Extract the [x, y] coordinate from the center of the cell holding the provided text.  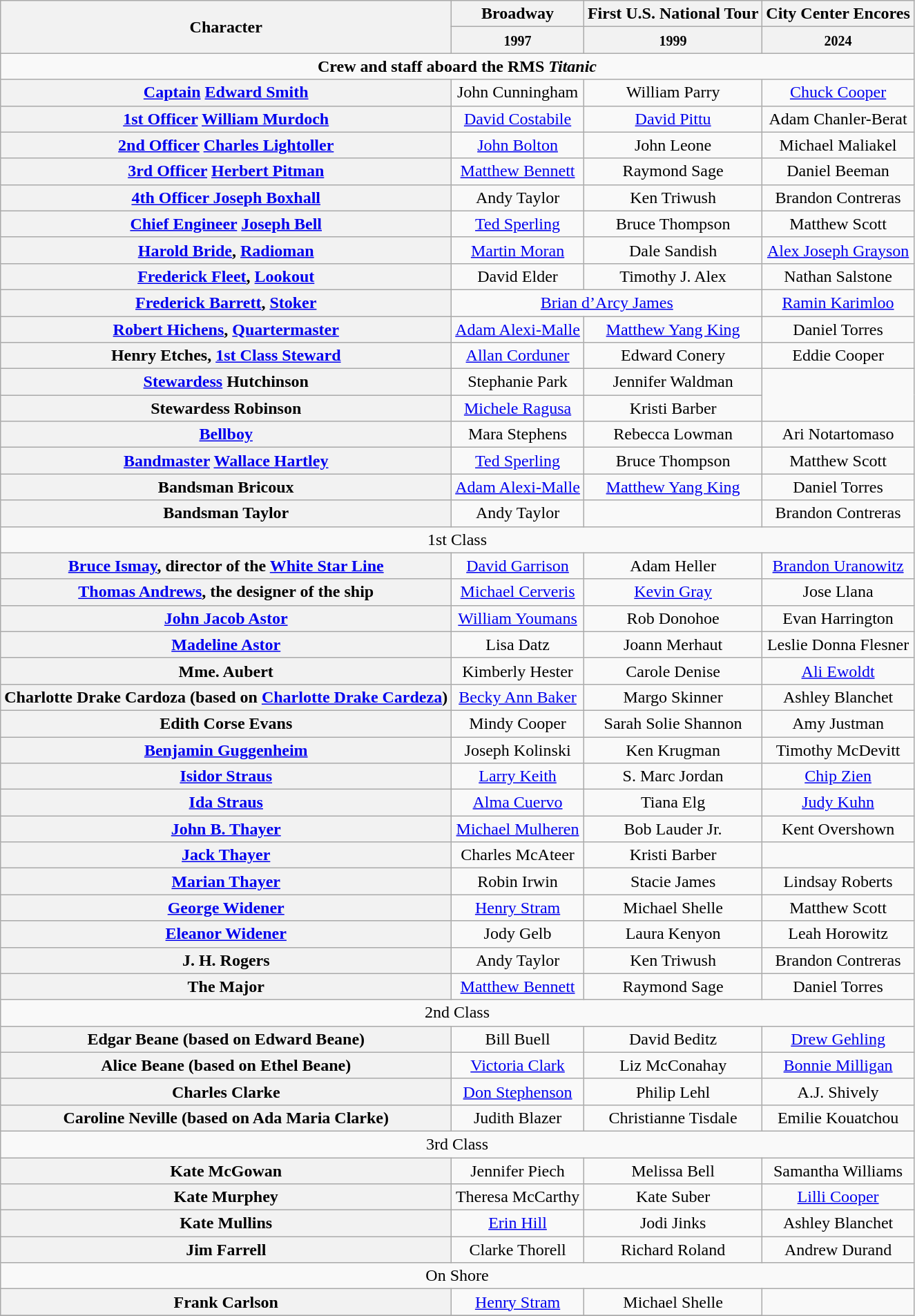
Crew and staff aboard the RMS Titanic [457, 66]
Mindy Cooper [518, 723]
Ari Notartomaso [838, 435]
Stephanie Park [518, 382]
2024 [838, 40]
Samantha Williams [838, 1171]
Robin Irwin [518, 881]
Benjamin Guggenheim [227, 750]
1999 [673, 40]
Timothy J. Alex [673, 276]
Isidor Straus [227, 776]
Frank Carlson [227, 1302]
William Youmans [518, 618]
Judith Blazer [518, 1118]
4th Officer Joseph Boxhall [227, 198]
Joann Merhaut [673, 645]
Robert Hichens, Quartermaster [227, 330]
Alma Cuervo [518, 803]
Leslie Donna Flesner [838, 645]
Lisa Datz [518, 645]
David Costabile [518, 119]
Amy Justman [838, 723]
Captain Edward Smith [227, 93]
Henry Etches, 1st Class Steward [227, 356]
William Parry [673, 93]
Jennifer Waldman [673, 382]
Edith Corse Evans [227, 723]
Jennifer Piech [518, 1171]
On Shore [457, 1276]
Charles McAteer [518, 855]
Eddie Cooper [838, 356]
A.J. Shively [838, 1091]
Character [227, 27]
Michael Mulheren [518, 829]
Bob Lauder Jr. [673, 829]
Kate Murphey [227, 1197]
Chip Zien [838, 776]
Chuck Cooper [838, 93]
Bellboy [227, 435]
Judy Kuhn [838, 803]
Evan Harrington [838, 618]
Frederick Fleet, Lookout [227, 276]
Edgar Beane (based on Edward Beane) [227, 1039]
Lindsay Roberts [838, 881]
Broadway [518, 14]
Chief Engineer Joseph Bell [227, 224]
Philip Lehl [673, 1091]
Don Stephenson [518, 1091]
Victoria Clark [518, 1065]
Carole Denise [673, 671]
Brandon Uranowitz [838, 566]
Jim Farrell [227, 1250]
Daniel Beeman [838, 171]
Marian Thayer [227, 881]
Bonnie Milligan [838, 1065]
Drew Gehling [838, 1039]
3rd Officer Herbert Pitman [227, 171]
Mme. Aubert [227, 671]
Andrew Durand [838, 1250]
John B. Thayer [227, 829]
Ali Ewoldt [838, 671]
Sarah Solie Shannon [673, 723]
Kate Suber [673, 1197]
Edward Conery [673, 356]
Bandsman Bricoux [227, 487]
Bill Buell [518, 1039]
David Pittu [673, 119]
Michael Maliakel [838, 145]
Martin Moran [518, 250]
Alex Joseph Grayson [838, 250]
Dale Sandish [673, 250]
Emilie Kouatchou [838, 1118]
Ida Straus [227, 803]
2nd Class [457, 1013]
Thomas Andrews, the designer of the ship [227, 592]
1997 [518, 40]
John Cunningham [518, 93]
Allan Corduner [518, 356]
Theresa McCarthy [518, 1197]
Timothy McDevitt [838, 750]
Jody Gelb [518, 934]
1st Officer William Murdoch [227, 119]
Jose Llana [838, 592]
Ken Krugman [673, 750]
Michele Ragusa [518, 408]
Kent Overshown [838, 829]
Rob Donohoe [673, 618]
Rebecca Lowman [673, 435]
Joseph Kolinski [518, 750]
Harold Bride, Radioman [227, 250]
Kimberly Hester [518, 671]
Tiana Elg [673, 803]
Madeline Astor [227, 645]
Mara Stephens [518, 435]
First U.S. National Tour [673, 14]
Michael Cerveris [518, 592]
Ramin Karimloo [838, 303]
David Elder [518, 276]
David Beditz [673, 1039]
Laura Kenyon [673, 934]
Alice Beane (based on Ethel Beane) [227, 1065]
Kate McGowan [227, 1171]
David Garrison [518, 566]
Nathan Salstone [838, 276]
S. Marc Jordan [673, 776]
John Jacob Astor [227, 618]
Bandsman Taylor [227, 513]
Christianne Tisdale [673, 1118]
Kevin Gray [673, 592]
Jodi Jinks [673, 1223]
Becky Ann Baker [518, 697]
Margo Skinner [673, 697]
Larry Keith [518, 776]
George Widener [227, 908]
Brian d’Arcy James [607, 303]
Clarke Thorell [518, 1250]
Erin Hill [518, 1223]
Liz McConahay [673, 1065]
Adam Chanler-Berat [838, 119]
Jack Thayer [227, 855]
Charles Clarke [227, 1091]
2nd Officer Charles Lightoller [227, 145]
1st Class [457, 540]
Frederick Barrett, Stoker [227, 303]
Melissa Bell [673, 1171]
Stewardess Robinson [227, 408]
Stacie James [673, 881]
Adam Heller [673, 566]
Bruce Ismay, director of the White Star Line [227, 566]
Lilli Cooper [838, 1197]
City Center Encores [838, 14]
Bandmaster Wallace Hartley [227, 461]
Eleanor Widener [227, 934]
Caroline Neville (based on Ada Maria Clarke) [227, 1118]
The Major [227, 986]
Leah Horowitz [838, 934]
Richard Roland [673, 1250]
John Bolton [518, 145]
3rd Class [457, 1144]
J. H. Rogers [227, 960]
Stewardess Hutchinson [227, 382]
John Leone [673, 145]
Charlotte Drake Cardoza (based on Charlotte Drake Cardeza) [227, 697]
Kate Mullins [227, 1223]
